Extract the (X, Y) coordinate from the center of the cell holding the provided text.  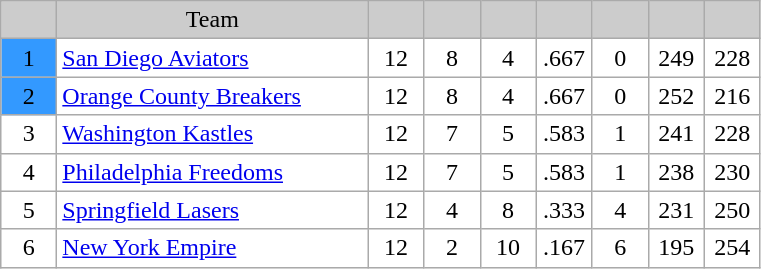
195 (676, 248)
.167 (564, 248)
3 (29, 134)
249 (676, 58)
10 (508, 248)
250 (732, 210)
New York Empire (212, 248)
252 (676, 96)
238 (676, 172)
216 (732, 96)
241 (676, 134)
230 (732, 172)
Washington Kastles (212, 134)
Team (212, 20)
Orange County Breakers (212, 96)
231 (676, 210)
.333 (564, 210)
Philadelphia Freedoms (212, 172)
254 (732, 248)
San Diego Aviators (212, 58)
Springfield Lasers (212, 210)
